Scan for the cell matching the given text and deliver its (X, Y) coordinate at center. 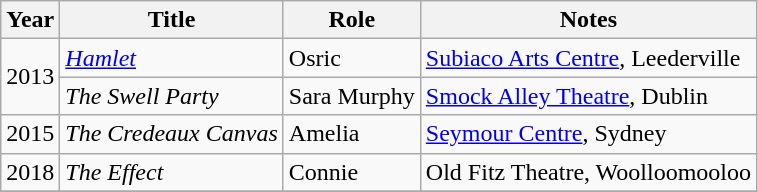
2015 (30, 134)
2013 (30, 77)
The Effect (172, 172)
Sara Murphy (352, 96)
Amelia (352, 134)
Seymour Centre, Sydney (588, 134)
2018 (30, 172)
The Credeaux Canvas (172, 134)
Hamlet (172, 58)
Osric (352, 58)
Smock Alley Theatre, Dublin (588, 96)
Old Fitz Theatre, Woolloomooloo (588, 172)
Title (172, 20)
Notes (588, 20)
Subiaco Arts Centre, Leederville (588, 58)
Role (352, 20)
Connie (352, 172)
Year (30, 20)
The Swell Party (172, 96)
